From the cell containing the given text, extract its center point as (x, y) coordinate. 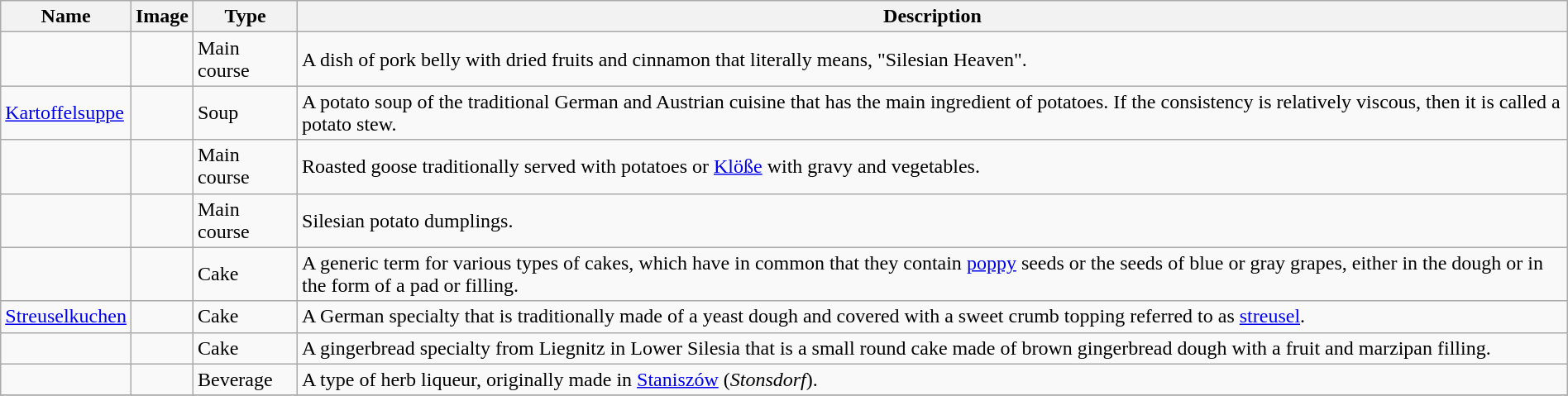
Kartoffelsuppe (66, 112)
Silesian potato dumplings. (933, 220)
Roasted goose traditionally served with potatoes or Klöße with gravy and vegetables. (933, 167)
Name (66, 17)
A German specialty that is traditionally made of a yeast dough and covered with a sweet crumb topping referred to as streusel. (933, 317)
Beverage (245, 379)
Type (245, 17)
Streuselkuchen (66, 317)
A type of herb liqueur, originally made in Staniszów (Stonsdorf). (933, 379)
A gingerbread specialty from Liegnitz in Lower Silesia that is a small round cake made of brown gingerbread dough with a fruit and marzipan filling. (933, 348)
Description (933, 17)
Soup (245, 112)
Image (162, 17)
A dish of pork belly with dried fruits and cinnamon that literally means, "Silesian Heaven". (933, 60)
